Detect which cell encompasses the target text, then output its [X, Y] center coordinate. 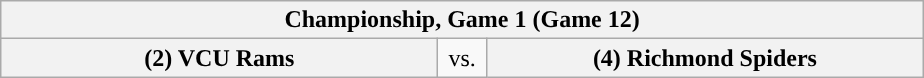
vs. [462, 58]
Championship, Game 1 (Game 12) [462, 20]
(4) Richmond Spiders [704, 58]
(2) VCU Rams [220, 58]
